Find where the given text appears and provide that cell's center as (x, y) coordinate. 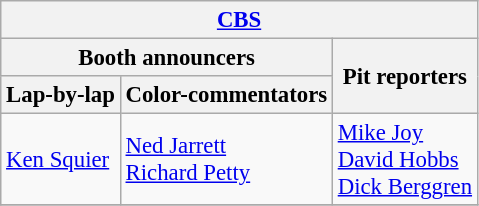
CBS (240, 20)
Lap-by-lap (60, 95)
Booth announcers (167, 58)
Mike Joy David Hobbs Dick Berggren (404, 160)
Ken Squier (60, 160)
Color-commentators (226, 95)
Ned Jarrett Richard Petty (226, 160)
Pit reporters (404, 76)
